Pinpoint the cell where the given text exists, returning its [x, y] midpoint coordinate. 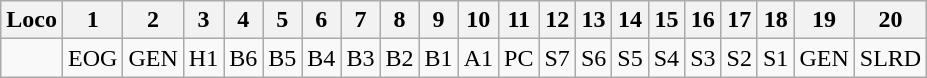
4 [244, 20]
SLRD [890, 58]
H1 [203, 58]
S6 [593, 58]
19 [824, 20]
2 [153, 20]
S7 [557, 58]
13 [593, 20]
16 [703, 20]
S2 [739, 58]
11 [519, 20]
PC [519, 58]
9 [438, 20]
B3 [360, 58]
B4 [322, 58]
15 [666, 20]
10 [478, 20]
6 [322, 20]
A1 [478, 58]
5 [282, 20]
B5 [282, 58]
14 [630, 20]
17 [739, 20]
S4 [666, 58]
18 [775, 20]
Loco [32, 20]
B6 [244, 58]
S1 [775, 58]
S3 [703, 58]
B2 [400, 58]
S5 [630, 58]
EOG [92, 58]
7 [360, 20]
20 [890, 20]
12 [557, 20]
3 [203, 20]
1 [92, 20]
B1 [438, 58]
8 [400, 20]
